Capture the cell that displays the provided text and extract its (X, Y) central coordinate. 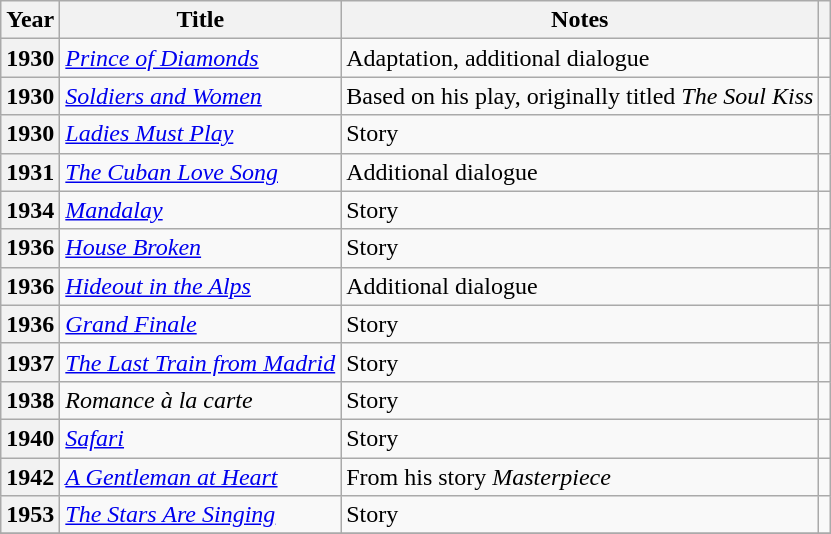
1938 (30, 400)
Prince of Diamonds (200, 58)
The Cuban Love Song (200, 172)
1931 (30, 172)
Grand Finale (200, 324)
1940 (30, 438)
Hideout in the Alps (200, 286)
1953 (30, 515)
The Stars Are Singing (200, 515)
Title (200, 20)
Adaptation, additional dialogue (580, 58)
A Gentleman at Heart (200, 477)
From his story Masterpiece (580, 477)
1942 (30, 477)
Ladies Must Play (200, 134)
The Last Train from Madrid (200, 362)
1934 (30, 210)
House Broken (200, 248)
Romance à la carte (200, 400)
1937 (30, 362)
Soldiers and Women (200, 96)
Notes (580, 20)
Based on his play, originally titled The Soul Kiss (580, 96)
Safari (200, 438)
Mandalay (200, 210)
Year (30, 20)
